Search for the cell housing the specified text and yield its [X, Y] center coordinate. 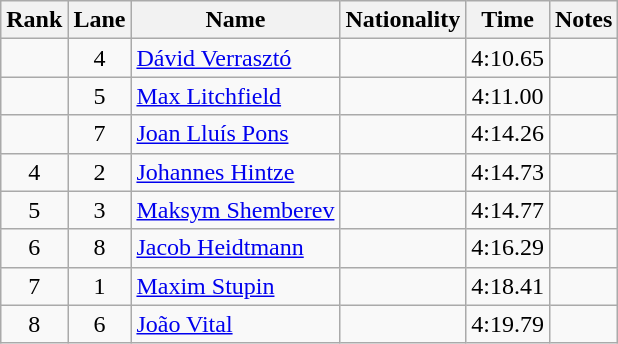
Lane [100, 20]
3 [100, 210]
4:14.26 [508, 134]
4:14.73 [508, 172]
2 [100, 172]
Johannes Hintze [236, 172]
Jacob Heidtmann [236, 248]
4:19.79 [508, 324]
Name [236, 20]
Notes [583, 20]
Maksym Shemberev [236, 210]
Nationality [403, 20]
Rank [34, 20]
Max Litchfield [236, 96]
Maxim Stupin [236, 286]
4:16.29 [508, 248]
4:14.77 [508, 210]
Time [508, 20]
João Vital [236, 324]
Joan Lluís Pons [236, 134]
1 [100, 286]
Dávid Verrasztó [236, 58]
4:18.41 [508, 286]
4:11.00 [508, 96]
4:10.65 [508, 58]
